Extract the [x, y] coordinate from the center of the cell holding the provided text.  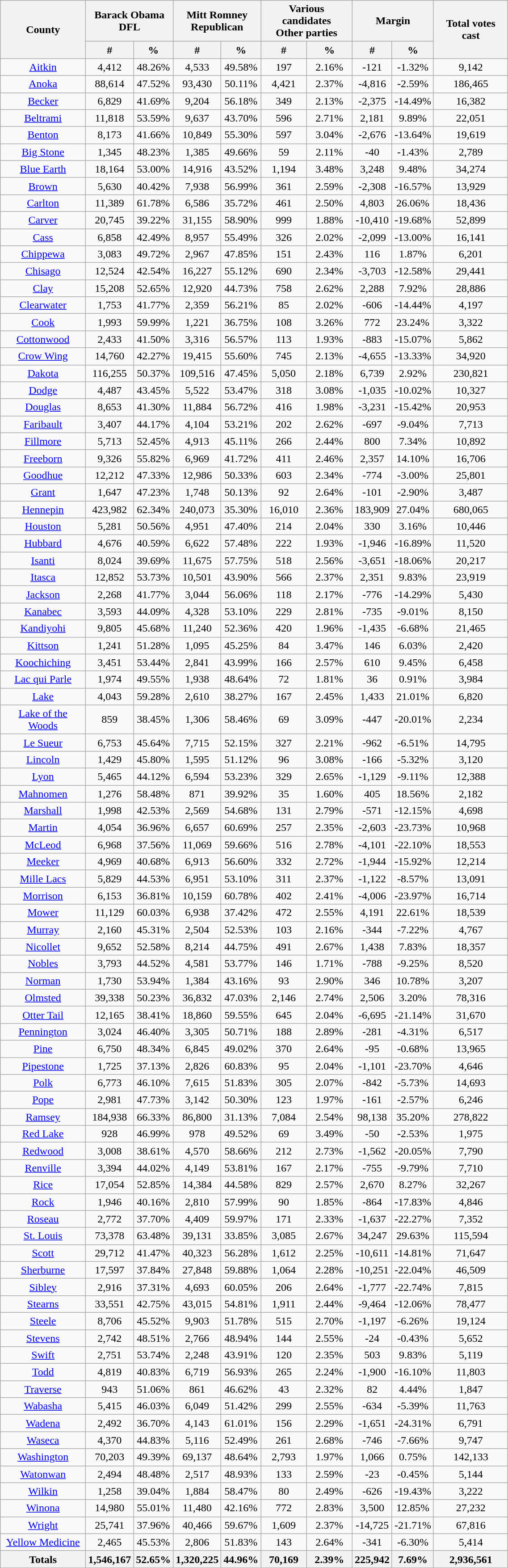
2,806 [197, 1542]
1.98% [329, 407]
-10.02% [413, 390]
4,951 [197, 527]
43.99% [241, 662]
Cottonwood [43, 339]
Isanti [43, 561]
48.34% [154, 1049]
37.13% [154, 1066]
-14,725 [372, 1525]
-13.00% [413, 237]
1,847 [470, 1389]
610 [372, 662]
2.32% [329, 1389]
4,803 [372, 203]
11,763 [470, 1406]
11,389 [110, 203]
42.16% [241, 1508]
978 [197, 1134]
10,501 [197, 577]
10,327 [470, 390]
133 [284, 1474]
10,446 [470, 527]
Clearwater [43, 305]
59 [284, 152]
1,345 [110, 152]
Total votes cast [470, 30]
2,492 [110, 1423]
32,267 [470, 1185]
45.31% [154, 930]
-0.68% [413, 1049]
2.70% [329, 1321]
596 [284, 118]
-1,651 [372, 1423]
Marshall [43, 811]
2.65% [329, 776]
Kandiyohi [43, 628]
27,848 [197, 1270]
19,619 [470, 135]
3,322 [470, 322]
62.34% [154, 509]
40.16% [154, 1202]
2.73% [329, 1151]
57.99% [241, 1202]
25,801 [470, 475]
47.73% [154, 1100]
27.04% [413, 509]
Kanabec [43, 611]
44.83% [154, 1440]
33,551 [110, 1304]
Swift [43, 1355]
Pennington [43, 1032]
16,382 [470, 101]
3.49% [329, 1134]
36 [372, 679]
47.45% [241, 373]
Mahnomen [43, 793]
-9.25% [413, 964]
54.81% [241, 1304]
7,615 [197, 1083]
29,441 [470, 271]
58.90% [241, 220]
50.71% [241, 1032]
10.78% [413, 981]
690 [284, 271]
47.03% [241, 998]
42.49% [154, 237]
53.23% [241, 776]
9.48% [413, 169]
Hubbard [43, 544]
4,409 [197, 1219]
3,793 [110, 964]
Lake of the Woods [43, 720]
14.10% [413, 458]
1,753 [110, 305]
151 [284, 254]
-3,651 [372, 561]
7,084 [284, 1117]
51.28% [154, 645]
12,165 [110, 1015]
2,420 [470, 645]
7.34% [413, 441]
12,920 [197, 288]
48.94% [241, 1338]
-447 [372, 720]
-3,231 [372, 407]
3,222 [470, 1491]
23.24% [413, 322]
Sherburne [43, 1270]
-2.90% [413, 492]
16,141 [470, 237]
-4,655 [372, 356]
120 [284, 1355]
-697 [372, 424]
67,816 [470, 1525]
144 [284, 1338]
-10,611 [372, 1253]
8,653 [110, 407]
-50 [372, 1134]
2,826 [197, 1066]
265 [284, 1372]
6,657 [197, 828]
423,982 [110, 509]
1,647 [110, 492]
56.60% [241, 862]
-24.31% [413, 1423]
-4,816 [372, 84]
3,085 [284, 1236]
Norman [43, 981]
53.74% [154, 1355]
-161 [372, 1100]
4,412 [110, 67]
Anoka [43, 84]
59.88% [241, 1270]
266 [284, 441]
491 [284, 947]
3.47% [329, 645]
35.20% [413, 1117]
41.66% [154, 135]
12,524 [110, 271]
Clay [43, 288]
45.68% [154, 628]
-9.79% [413, 1168]
Red Lake [43, 1134]
80 [284, 1491]
361 [284, 186]
3,248 [372, 169]
35 [284, 793]
Dakota [43, 373]
St. Louis [43, 1236]
Waseca [43, 1440]
Benton [43, 135]
63.48% [154, 1236]
420 [284, 628]
2,916 [110, 1287]
2.56% [329, 561]
1,241 [110, 645]
37.84% [154, 1270]
Rock [43, 1202]
3,593 [110, 611]
461 [284, 203]
50.11% [241, 84]
8,706 [110, 1321]
18,164 [110, 169]
4.44% [413, 1389]
-16.89% [413, 544]
3,083 [110, 254]
14,384 [197, 1185]
503 [372, 1355]
1,974 [110, 679]
55.49% [241, 237]
90 [284, 1202]
1.71% [329, 964]
-19.43% [413, 1491]
6,913 [197, 862]
39,338 [110, 998]
46.99% [154, 1134]
-9.04% [413, 424]
20,217 [470, 561]
3.04% [329, 135]
58.66% [241, 1151]
1.96% [329, 628]
29,712 [110, 1253]
Dodge [43, 390]
-0.43% [413, 1338]
40.83% [154, 1372]
-634 [372, 1406]
1,609 [284, 1525]
9,747 [470, 1440]
Grant [43, 492]
4,698 [470, 811]
Olmsted [43, 998]
44.96% [241, 1559]
Polk [43, 1083]
8,520 [470, 964]
11,520 [470, 544]
44.52% [154, 964]
197 [284, 67]
2,268 [110, 594]
18,539 [470, 913]
Various candidatesOther parties [306, 21]
Becker [43, 101]
6,969 [197, 458]
2.36% [329, 509]
1,306 [197, 720]
Wright [43, 1525]
115,594 [470, 1236]
-962 [372, 742]
999 [284, 220]
53.21% [241, 424]
38.41% [154, 1015]
5,430 [470, 594]
56.28% [241, 1253]
18,553 [470, 845]
1,433 [372, 696]
44.75% [241, 947]
103 [284, 930]
Freeborn [43, 458]
2.74% [329, 998]
-9.11% [413, 776]
202 [284, 424]
53.81% [241, 1168]
Chisago [43, 271]
5,281 [110, 527]
39.04% [154, 1491]
184,938 [110, 1117]
56.72% [241, 407]
59.99% [154, 322]
2.21% [329, 742]
6,622 [197, 544]
53.00% [154, 169]
12,852 [110, 577]
18,357 [470, 947]
18,860 [197, 1015]
50.23% [154, 998]
-3.00% [413, 475]
1,095 [197, 645]
16,714 [470, 896]
3,984 [470, 679]
131 [284, 811]
871 [197, 793]
1,612 [284, 1253]
59.28% [154, 696]
Winona [43, 1508]
680,065 [470, 509]
37.31% [154, 1287]
Barack ObamaDFL [130, 21]
49.55% [154, 679]
7.83% [413, 947]
Beltrami [43, 118]
11,240 [197, 628]
Cook [43, 322]
35.72% [241, 203]
2,506 [372, 998]
-18.06% [413, 561]
4,149 [197, 1168]
566 [284, 577]
-1.32% [413, 67]
1,975 [470, 1134]
1.60% [329, 793]
39,131 [197, 1236]
6,820 [470, 696]
329 [284, 776]
-788 [372, 964]
597 [284, 135]
48.51% [154, 1338]
20,953 [470, 407]
19,415 [197, 356]
3,316 [197, 339]
-20.01% [413, 720]
12.85% [413, 1508]
6,719 [197, 1372]
-14.29% [413, 594]
7,352 [470, 1219]
58.46% [241, 720]
13,929 [470, 186]
2.78% [329, 845]
2.25% [329, 1253]
11,069 [197, 845]
214 [284, 527]
3,142 [197, 1100]
5,116 [197, 1440]
-344 [372, 930]
8,024 [110, 561]
59.55% [241, 1015]
County [43, 30]
12,212 [110, 475]
Crow Wing [43, 356]
142,133 [470, 1457]
44.58% [241, 1185]
6,586 [197, 203]
-7.22% [413, 930]
52.15% [241, 742]
Traverse [43, 1389]
45.52% [154, 1321]
1.81% [329, 679]
2,766 [197, 1338]
40,323 [197, 1253]
Sibley [43, 1287]
40.42% [154, 186]
143 [284, 1542]
2.28% [329, 1270]
60.05% [241, 1287]
52.85% [154, 1185]
4,104 [197, 424]
Kittson [43, 645]
18,436 [470, 203]
56.18% [241, 101]
4,767 [470, 930]
-17.83% [413, 1202]
36,832 [197, 998]
4,693 [197, 1287]
1,194 [284, 169]
118 [284, 594]
5,415 [110, 1406]
Itasca [43, 577]
2,234 [470, 720]
6,153 [110, 896]
3,500 [372, 1508]
2.50% [329, 203]
2,433 [110, 339]
222 [284, 544]
861 [197, 1389]
52.53% [241, 930]
8,957 [197, 237]
11,803 [470, 1372]
7,815 [470, 1287]
-22.27% [413, 1219]
188 [284, 1032]
5,050 [284, 373]
4,819 [110, 1372]
Martin [43, 828]
52.49% [241, 1440]
-9,464 [372, 1304]
1,938 [197, 679]
-1,562 [372, 1151]
Murray [43, 930]
McLeod [43, 845]
-1,946 [372, 544]
-6.26% [413, 1321]
43 [284, 1389]
330 [372, 527]
50.37% [154, 373]
349 [284, 101]
1,385 [197, 152]
171 [284, 1219]
61.01% [241, 1423]
55.82% [154, 458]
42.27% [154, 356]
515 [284, 1321]
8,150 [470, 611]
2,772 [110, 1219]
4,676 [110, 544]
2.24% [329, 1372]
47.23% [154, 492]
-22.74% [413, 1287]
14,693 [470, 1083]
4,913 [197, 441]
14,795 [470, 742]
-2,676 [372, 135]
800 [372, 441]
-20.05% [413, 1151]
4,969 [110, 862]
3,024 [110, 1032]
Nicollet [43, 947]
186,465 [470, 84]
-6,695 [372, 1015]
38.61% [154, 1151]
1,993 [110, 322]
57.75% [241, 561]
45.80% [154, 759]
47.85% [241, 254]
1,546,167 [110, 1559]
1,258 [110, 1491]
73,378 [110, 1236]
95 [284, 1066]
Mower [43, 913]
96 [284, 759]
123 [284, 1100]
45.64% [154, 742]
Ramsey [43, 1117]
-40 [372, 152]
49.39% [154, 1457]
6,246 [470, 1100]
9,652 [110, 947]
6,773 [110, 1083]
44.09% [154, 611]
78,477 [470, 1304]
Mitt RomneyRepublican [217, 21]
-735 [372, 611]
2.41% [329, 896]
6,951 [197, 879]
212 [284, 1151]
1,730 [110, 981]
1,595 [197, 759]
-22.10% [413, 845]
-341 [372, 1542]
34,247 [372, 1236]
Pine [43, 1049]
Blue Earth [43, 169]
2,936,561 [470, 1559]
72 [284, 679]
7.69% [413, 1559]
-12.15% [413, 811]
3.26% [329, 322]
40.59% [154, 544]
36.75% [241, 322]
52,899 [470, 220]
7,710 [470, 1168]
156 [284, 1423]
53.77% [241, 964]
225,942 [372, 1559]
-95 [372, 1049]
4,646 [470, 1066]
46,509 [470, 1270]
15,208 [110, 288]
16,010 [284, 509]
-5.32% [413, 759]
93,430 [197, 84]
29.63% [413, 1236]
2,841 [197, 662]
2.49% [329, 1491]
Chippewa [43, 254]
43.45% [154, 390]
45.11% [241, 441]
53.59% [154, 118]
2,751 [110, 1355]
Goodhue [43, 475]
7.92% [413, 288]
6,049 [197, 1406]
40.68% [154, 862]
-883 [372, 339]
50.30% [241, 1100]
47.40% [241, 527]
13,965 [470, 1049]
Otter Tail [43, 1015]
2,569 [197, 811]
Yellow Medicine [43, 1542]
2,181 [372, 118]
16,227 [197, 271]
-6.30% [413, 1542]
278,822 [470, 1117]
-1,122 [372, 879]
-24 [372, 1338]
17,597 [110, 1270]
-23.70% [413, 1066]
2.79% [329, 811]
-15.42% [413, 407]
-5.73% [413, 1083]
4,043 [110, 696]
326 [284, 237]
36.70% [154, 1423]
9,903 [197, 1321]
Houston [43, 527]
9,637 [197, 118]
10,968 [470, 828]
36.96% [154, 828]
2.43% [329, 254]
3.09% [329, 720]
41.47% [154, 1253]
Totals [43, 1559]
-1,129 [372, 776]
Wilkin [43, 1491]
745 [284, 356]
46.62% [241, 1389]
2,288 [372, 288]
11,129 [110, 913]
1,384 [197, 981]
Carlton [43, 203]
0.75% [413, 1457]
6,791 [470, 1423]
48.48% [154, 1474]
21,465 [470, 628]
2.90% [329, 981]
2.71% [329, 118]
-9.01% [413, 611]
10,892 [470, 441]
1,946 [110, 1202]
405 [372, 793]
2,465 [110, 1542]
-1,637 [372, 1219]
41.30% [154, 407]
6,938 [197, 913]
-12.06% [413, 1304]
Lincoln [43, 759]
-746 [372, 1440]
2,359 [197, 305]
-14.44% [413, 305]
-16.10% [413, 1372]
88,614 [110, 84]
8,173 [110, 135]
2.07% [329, 1083]
56.57% [241, 339]
Renville [43, 1168]
416 [284, 407]
Morrison [43, 896]
12,214 [470, 862]
6,750 [110, 1049]
Redwood [43, 1151]
2.45% [329, 696]
1,429 [110, 759]
69,137 [197, 1457]
-13.64% [413, 135]
472 [284, 913]
70,169 [284, 1559]
6,517 [470, 1032]
Nobles [43, 964]
-21.71% [413, 1525]
45.25% [241, 645]
206 [284, 1287]
6,458 [470, 662]
3.48% [329, 169]
4,581 [197, 964]
31.13% [241, 1117]
51.42% [241, 1406]
66.33% [154, 1117]
41.72% [241, 458]
3,451 [110, 662]
10,849 [197, 135]
2,182 [470, 793]
-12.58% [413, 271]
19,124 [470, 1321]
36.81% [154, 896]
52.45% [154, 441]
61.78% [154, 203]
518 [284, 561]
53.44% [154, 662]
116 [372, 254]
2,742 [110, 1338]
50.33% [241, 475]
Scott [43, 1253]
38.45% [154, 720]
-23.73% [413, 828]
Fillmore [43, 441]
-4.31% [413, 1032]
Big Stone [43, 152]
2,793 [284, 1457]
-10,410 [372, 220]
Faribault [43, 424]
55.30% [241, 135]
21.01% [413, 696]
-0.45% [413, 1474]
47.33% [154, 475]
58.48% [154, 793]
1,066 [372, 1457]
5,652 [470, 1338]
311 [284, 879]
2,810 [197, 1202]
-2.59% [413, 84]
6,845 [197, 1049]
39.92% [241, 793]
5,862 [470, 339]
-121 [372, 67]
84 [284, 645]
33.85% [241, 1236]
6,829 [110, 101]
Washington [43, 1457]
4,370 [110, 1440]
2.11% [329, 152]
2.54% [329, 1117]
55.12% [241, 271]
-626 [372, 1491]
60.78% [241, 896]
44.17% [154, 424]
-2.53% [413, 1134]
41.69% [154, 101]
Pope [43, 1100]
10,159 [197, 896]
Jackson [43, 594]
2.33% [329, 1219]
44.53% [154, 879]
38.27% [241, 696]
18.56% [413, 793]
22,051 [470, 118]
-1,101 [372, 1066]
9,805 [110, 628]
54.68% [241, 811]
2.46% [329, 458]
116,255 [110, 373]
5,522 [197, 390]
3,394 [110, 1168]
49.66% [241, 152]
2.29% [329, 1423]
22.61% [413, 913]
43.52% [241, 169]
5,630 [110, 186]
1,748 [197, 492]
31,670 [470, 1015]
Hennepin [43, 509]
27,232 [470, 1508]
1,064 [284, 1270]
52.58% [154, 947]
25,741 [110, 1525]
2,351 [372, 577]
1.88% [329, 220]
Wabasha [43, 1406]
11,818 [110, 118]
332 [284, 862]
-1.43% [413, 152]
2,517 [197, 1474]
516 [284, 845]
2,357 [372, 458]
Watonwan [43, 1474]
-2,375 [372, 101]
Lake [43, 696]
51.06% [154, 1389]
-774 [372, 475]
3,044 [197, 594]
16,706 [470, 458]
1.85% [329, 1202]
346 [372, 981]
1,276 [110, 793]
5,144 [470, 1474]
2,789 [470, 152]
603 [284, 475]
2,160 [110, 930]
37.56% [154, 845]
2.72% [329, 862]
113 [284, 339]
4,197 [470, 305]
8,214 [197, 947]
2.92% [413, 373]
60.83% [241, 1066]
43.70% [241, 118]
46.40% [154, 1032]
0.91% [413, 679]
82 [372, 1389]
6,739 [372, 373]
-1,197 [372, 1321]
2,504 [197, 930]
257 [284, 828]
Brown [43, 186]
45.53% [154, 1542]
Pipestone [43, 1066]
7,715 [197, 742]
-571 [372, 811]
50.13% [241, 492]
230,821 [470, 373]
17,054 [110, 1185]
305 [284, 1083]
-606 [372, 305]
46.10% [154, 1083]
26.06% [413, 203]
-19.68% [413, 220]
5,119 [470, 1355]
2.39% [329, 1559]
55.60% [241, 356]
43,015 [197, 1304]
48.93% [241, 1474]
109,516 [197, 373]
31,155 [197, 220]
70,203 [110, 1457]
6,753 [110, 742]
9,204 [197, 101]
327 [284, 742]
9,142 [470, 67]
7,790 [470, 1151]
34,274 [470, 169]
-22.04% [413, 1270]
23,919 [470, 577]
2,248 [197, 1355]
Stevens [43, 1338]
1.87% [413, 254]
411 [284, 458]
98,138 [372, 1117]
-16.57% [413, 186]
3,207 [470, 981]
Rice [43, 1185]
-842 [372, 1083]
14,916 [197, 169]
7,713 [470, 424]
12,388 [470, 776]
-6.68% [413, 628]
-2.57% [413, 1100]
20,745 [110, 220]
51.78% [241, 1321]
859 [110, 720]
39.69% [154, 561]
-23.97% [413, 896]
318 [284, 390]
108 [284, 322]
1,884 [197, 1491]
5,465 [110, 776]
60.69% [241, 828]
60.03% [154, 913]
12,986 [197, 475]
3,008 [110, 1151]
-10,251 [372, 1270]
41.50% [154, 339]
49.58% [241, 67]
Douglas [43, 407]
Cass [43, 237]
43.90% [241, 577]
56.99% [241, 186]
59.97% [241, 1219]
-6.51% [413, 742]
28,886 [470, 288]
Lyon [43, 776]
52.36% [241, 628]
-14.81% [413, 1253]
50.56% [154, 527]
11,675 [197, 561]
92 [284, 492]
8.27% [413, 1185]
4,421 [284, 84]
Lac qui Parle [43, 679]
6,968 [110, 845]
Wadena [43, 1423]
Le Sueur [43, 742]
4,328 [197, 611]
56.93% [241, 1372]
49.72% [154, 254]
35.30% [241, 509]
3.20% [413, 998]
Koochiching [43, 662]
Steele [43, 1321]
47.52% [154, 84]
6,201 [470, 254]
2.81% [329, 611]
-776 [372, 594]
3,487 [470, 492]
3.16% [413, 527]
44.02% [154, 1168]
2.18% [329, 373]
44.73% [241, 288]
9,326 [110, 458]
928 [110, 1134]
3,407 [110, 424]
2,670 [372, 1185]
37.70% [154, 1219]
85 [284, 305]
-281 [372, 1032]
402 [284, 896]
240,073 [197, 509]
49.52% [241, 1134]
645 [284, 1015]
86,800 [197, 1117]
Mille Lacs [43, 879]
-15.92% [413, 862]
-166 [372, 759]
-1,900 [372, 1372]
Stearns [43, 1304]
6,858 [110, 237]
4,846 [470, 1202]
1,320,225 [197, 1559]
299 [284, 1406]
2.83% [329, 1508]
166 [284, 662]
Carver [43, 220]
261 [284, 1440]
51.12% [241, 759]
53.47% [241, 390]
44.12% [154, 776]
-2,308 [372, 186]
4,570 [197, 1151]
-8.57% [413, 879]
-1,435 [372, 628]
9.45% [413, 662]
1,221 [197, 322]
183,909 [372, 509]
59.66% [241, 845]
Meeker [43, 862]
37.42% [241, 913]
-101 [372, 492]
5,414 [470, 1542]
-23 [372, 1474]
-21.14% [413, 1015]
829 [284, 1185]
55.01% [154, 1508]
4,143 [197, 1423]
43.91% [241, 1355]
59.67% [241, 1525]
Roseau [43, 1219]
-15.07% [413, 339]
-864 [372, 1202]
-1,035 [372, 390]
2,981 [110, 1100]
40,466 [197, 1525]
4,533 [197, 67]
71,647 [470, 1253]
3,305 [197, 1032]
4,191 [372, 913]
1,911 [284, 1304]
2.68% [329, 1440]
2,494 [110, 1474]
370 [284, 1049]
2,610 [197, 696]
34,920 [470, 356]
-4,101 [372, 845]
3,120 [470, 759]
1,725 [110, 1066]
2,146 [284, 998]
7,938 [197, 186]
-14.49% [413, 101]
-13.33% [413, 356]
56.06% [241, 594]
58.47% [241, 1491]
2,967 [197, 254]
49.02% [241, 1049]
943 [110, 1389]
-1,777 [372, 1287]
4,487 [110, 390]
42.53% [154, 811]
11,480 [197, 1508]
-2,603 [372, 828]
-4,006 [372, 896]
53.73% [154, 577]
42.54% [154, 271]
9.89% [413, 118]
1,998 [110, 811]
39.22% [154, 220]
-1,944 [372, 862]
48.23% [154, 152]
11,884 [197, 407]
758 [284, 288]
2.89% [329, 1032]
Todd [43, 1372]
46.03% [154, 1406]
14,980 [110, 1508]
5,713 [110, 441]
48.26% [154, 67]
6,594 [197, 776]
14,760 [110, 356]
-7.66% [413, 1440]
6.03% [413, 645]
-5.39% [413, 1406]
-3,703 [372, 271]
229 [284, 611]
37.96% [154, 1525]
Margin [393, 21]
1,438 [372, 947]
93 [284, 981]
-755 [372, 1168]
56.21% [241, 305]
5,829 [110, 879]
Aitkin [43, 67]
-2,099 [372, 237]
53.94% [154, 981]
13,091 [470, 879]
42.75% [154, 1304]
57.48% [241, 544]
4,054 [110, 828]
78,316 [470, 998]
43.16% [241, 981]
